Return the [x, y] coordinate for the center point of the cell that contains the specified text.  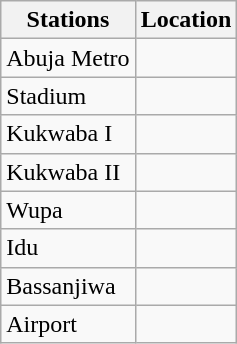
Wupa [68, 210]
Kukwaba II [68, 172]
Idu [68, 248]
Location [186, 20]
Kukwaba I [68, 134]
Stadium [68, 96]
Stations [68, 20]
Bassanjiwa [68, 286]
Airport [68, 324]
Abuja Metro [68, 58]
